Return (X, Y) of the center of cell containing provided text 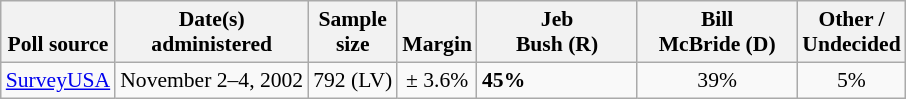
Other /Undecided (851, 32)
45% (557, 80)
Margin (437, 32)
5% (851, 80)
November 2–4, 2002 (212, 80)
Date(s)administered (212, 32)
BillMcBride (D) (717, 32)
Samplesize (352, 32)
Poll source (58, 32)
± 3.6% (437, 80)
SurveyUSA (58, 80)
39% (717, 80)
792 (LV) (352, 80)
JebBush (R) (557, 32)
